Return (x, y) of the center of cell containing provided text 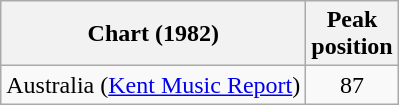
Chart (1982) (154, 34)
Australia (Kent Music Report) (154, 85)
Peakposition (352, 34)
87 (352, 85)
